Pinpoint the cell where the given text exists, returning its [x, y] midpoint coordinate. 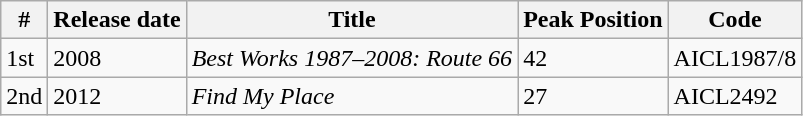
42 [593, 58]
27 [593, 96]
# [24, 20]
2008 [117, 58]
Peak Position [593, 20]
Best Works 1987–2008: Route 66 [352, 58]
Code [735, 20]
Release date [117, 20]
Title [352, 20]
2012 [117, 96]
AICL2492 [735, 96]
2nd [24, 96]
AICL1987/8 [735, 58]
Find My Place [352, 96]
1st [24, 58]
